Return [X, Y] of the center of cell containing provided text 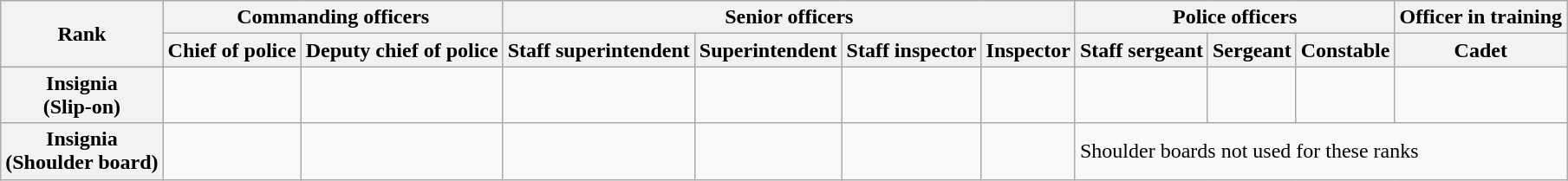
Cadet [1480, 50]
Police officers [1234, 17]
Staff superintendent [598, 50]
Insignia(Slip-on) [81, 95]
Chief of police [232, 50]
Staff sergeant [1141, 50]
Sergeant [1252, 50]
Insignia(Shoulder board) [81, 151]
Constable [1345, 50]
Rank [81, 34]
Officer in training [1480, 17]
Senior officers [789, 17]
Shoulder boards not used for these ranks [1321, 151]
Commanding officers [333, 17]
Inspector [1028, 50]
Staff inspector [912, 50]
Superintendent [768, 50]
Deputy chief of police [402, 50]
